Extract the (X, Y) coordinate from the center of the cell holding the provided text.  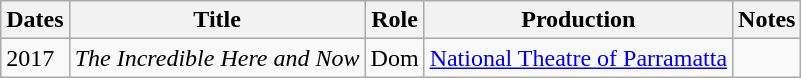
2017 (35, 58)
Production (578, 20)
The Incredible Here and Now (217, 58)
Notes (767, 20)
Role (394, 20)
Dom (394, 58)
Dates (35, 20)
National Theatre of Parramatta (578, 58)
Title (217, 20)
